Return the [X, Y] coordinate for the center point of the cell that contains the specified text.  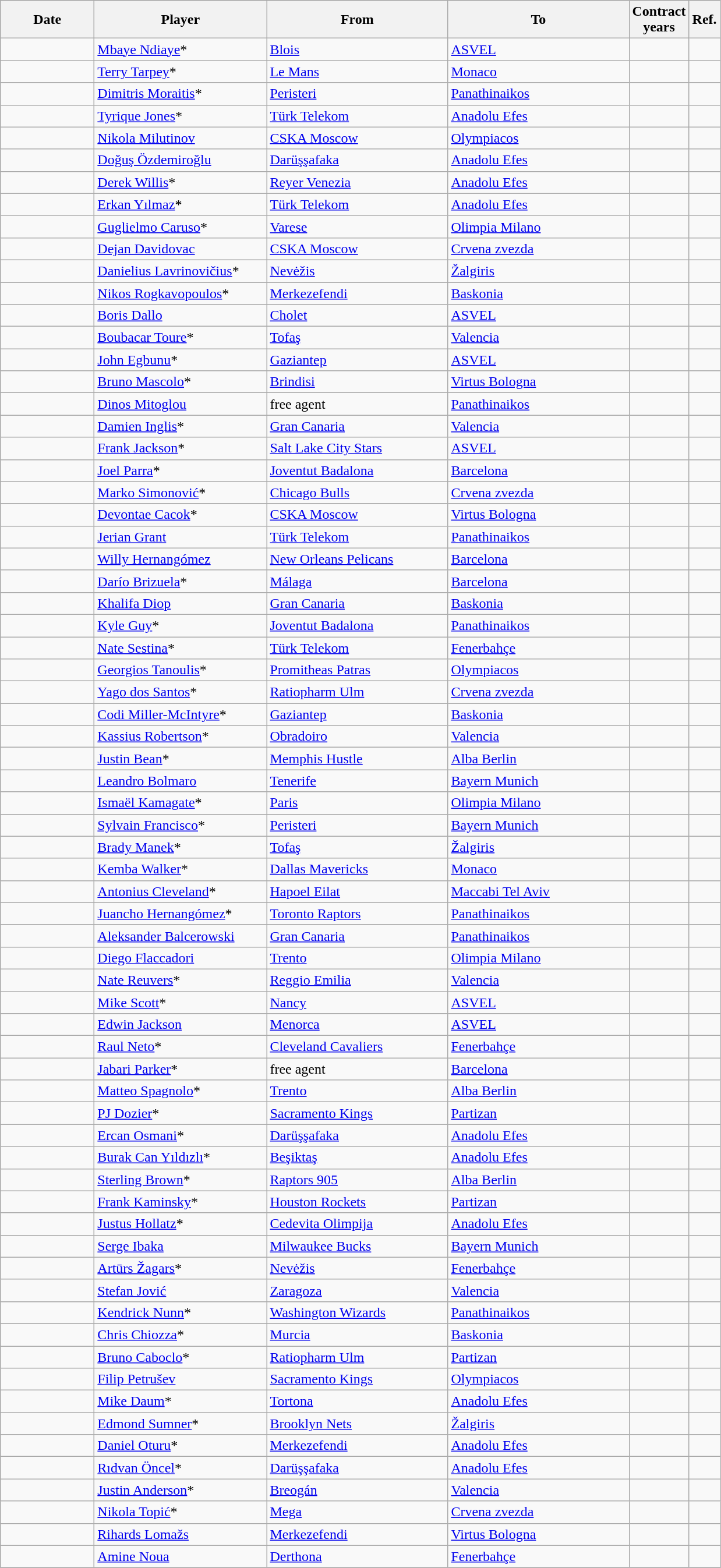
Jerian Grant [181, 537]
Khalifa Diop [181, 603]
Varese [358, 226]
Blois [358, 49]
Damien Inglis* [181, 426]
Nate Reuvers* [181, 980]
Nikola Milutinov [181, 138]
Obradoiro [358, 737]
Sterling Brown* [181, 1180]
Zaragoza [358, 1290]
Diego Flaccadori [181, 958]
Málaga [358, 581]
Burak Can Yıldızlı* [181, 1158]
Marko Simonović* [181, 493]
Paris [358, 803]
Boris Dallo [181, 316]
Menorca [358, 1025]
Tyrique Jones* [181, 116]
Edmond Sumner* [181, 1424]
Guglielmo Caruso* [181, 226]
Erkan Yılmaz* [181, 204]
Kassius Robertson* [181, 737]
Brady Manek* [181, 847]
Reggio Emilia [358, 980]
Milwaukee Bucks [358, 1246]
Devontae Cacok* [181, 515]
Mike Scott* [181, 1002]
Frank Jackson* [181, 448]
Rihards Lomažs [181, 1534]
Boubacar Toure* [181, 338]
Brindisi [358, 382]
Derek Willis* [181, 182]
Salt Lake City Stars [358, 448]
Maccabi Tel Aviv [538, 891]
New Orleans Pelicans [358, 559]
Hapoel Eilat [358, 891]
Ercan Osmani* [181, 1135]
Brooklyn Nets [358, 1424]
Player [181, 20]
Nikos Rogkavopoulos* [181, 293]
Memphis Hustle [358, 759]
Stefan Jović [181, 1290]
Darío Brizuela* [181, 581]
Murcia [358, 1335]
Chris Chiozza* [181, 1335]
Rıdvan Öncel* [181, 1468]
Ref. [705, 20]
Serge Ibaka [181, 1246]
Le Mans [358, 72]
Edwin Jackson [181, 1025]
Frank Kaminsky* [181, 1202]
John Egbunu* [181, 360]
Joel Parra* [181, 470]
From [358, 20]
Willy Hernangómez [181, 559]
Kyle Guy* [181, 625]
Leandro Bolmaro [181, 781]
Terry Tarpey* [181, 72]
Promitheas Patras [358, 670]
Amine Noua [181, 1556]
Nate Sestina* [181, 648]
Daniel Oturu* [181, 1446]
Artūrs Žagars* [181, 1268]
Matteo Spagnolo* [181, 1091]
Bruno Mascolo* [181, 382]
Antonius Cleveland* [181, 891]
Nikola Topić* [181, 1512]
Dinos Mitoglou [181, 404]
Ismaël Kamagate* [181, 803]
Nancy [358, 1002]
Kemba Walker* [181, 869]
Dejan Davidovac [181, 249]
PJ Dozier* [181, 1113]
Contractyears [659, 20]
Mega [358, 1512]
Aleksander Balcerowski [181, 936]
Raptors 905 [358, 1180]
Codi Miller-McIntyre* [181, 714]
Beşiktaş [358, 1158]
Georgios Tanoulis* [181, 670]
Cleveland Cavaliers [358, 1047]
Derthona [358, 1556]
Houston Rockets [358, 1202]
Dallas Mavericks [358, 869]
Justin Bean* [181, 759]
Toronto Raptors [358, 914]
Juancho Hernangómez* [181, 914]
Reyer Venezia [358, 182]
Kendrick Nunn* [181, 1312]
Dimitris Moraitis* [181, 94]
Tenerife [358, 781]
Mbaye Ndiaye* [181, 49]
Doğuş Özdemiroğlu [181, 160]
Jabari Parker* [181, 1069]
To [538, 20]
Mike Daum* [181, 1401]
Cedevita Olimpija [358, 1224]
Raul Neto* [181, 1047]
Cholet [358, 316]
Bruno Caboclo* [181, 1357]
Yago dos Santos* [181, 692]
Date [48, 20]
Justin Anderson* [181, 1490]
Washington Wizards [358, 1312]
Sylvain Francisco* [181, 825]
Danielius Lavrinovičius* [181, 271]
Filip Petrušev [181, 1379]
Breogán [358, 1490]
Tortona [358, 1401]
Justus Hollatz* [181, 1224]
Chicago Bulls [358, 493]
